From the cell containing the given text, extract its center point as [X, Y] coordinate. 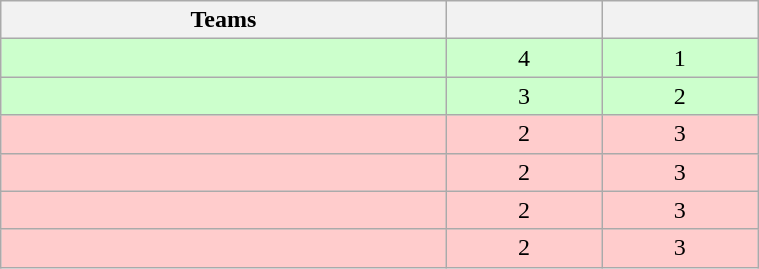
Teams [224, 20]
4 [524, 58]
1 [680, 58]
